Return the [x, y] coordinate for the center point of the cell that contains the specified text.  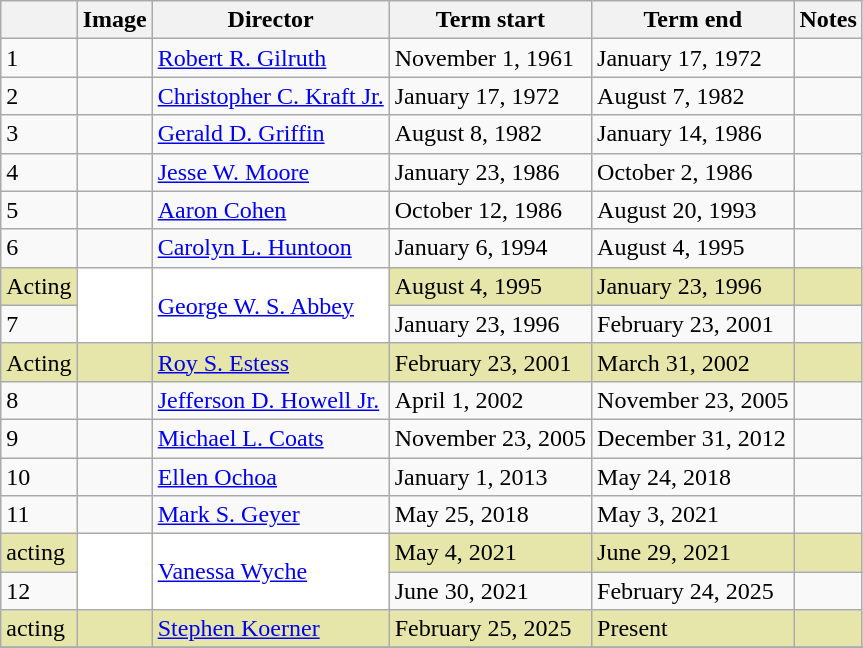
12 [39, 591]
Vanessa Wyche [270, 572]
Term start [490, 20]
Michael L. Coats [270, 438]
Mark S. Geyer [270, 515]
August 8, 1982 [490, 134]
11 [39, 515]
3 [39, 134]
October 12, 1986 [490, 210]
4 [39, 172]
Image [114, 20]
Gerald D. Griffin [270, 134]
August 20, 1993 [693, 210]
5 [39, 210]
August 7, 1982 [693, 96]
George W. S. Abbey [270, 305]
Jefferson D. Howell Jr. [270, 400]
February 24, 2025 [693, 591]
November 1, 1961 [490, 58]
2 [39, 96]
Term end [693, 20]
10 [39, 477]
8 [39, 400]
Stephen Koerner [270, 629]
Notes [828, 20]
May 4, 2021 [490, 553]
January 6, 1994 [490, 248]
March 31, 2002 [693, 362]
Robert R. Gilruth [270, 58]
May 25, 2018 [490, 515]
February 25, 2025 [490, 629]
December 31, 2012 [693, 438]
Ellen Ochoa [270, 477]
Christopher C. Kraft Jr. [270, 96]
9 [39, 438]
June 30, 2021 [490, 591]
June 29, 2021 [693, 553]
Present [693, 629]
January 14, 1986 [693, 134]
April 1, 2002 [490, 400]
Aaron Cohen [270, 210]
Director [270, 20]
January 1, 2013 [490, 477]
1 [39, 58]
6 [39, 248]
October 2, 1986 [693, 172]
7 [39, 324]
Jesse W. Moore [270, 172]
January 23, 1986 [490, 172]
Carolyn L. Huntoon [270, 248]
May 3, 2021 [693, 515]
Roy S. Estess [270, 362]
May 24, 2018 [693, 477]
